Provide the (x, y) coordinate of the cell's center where the given text is located.  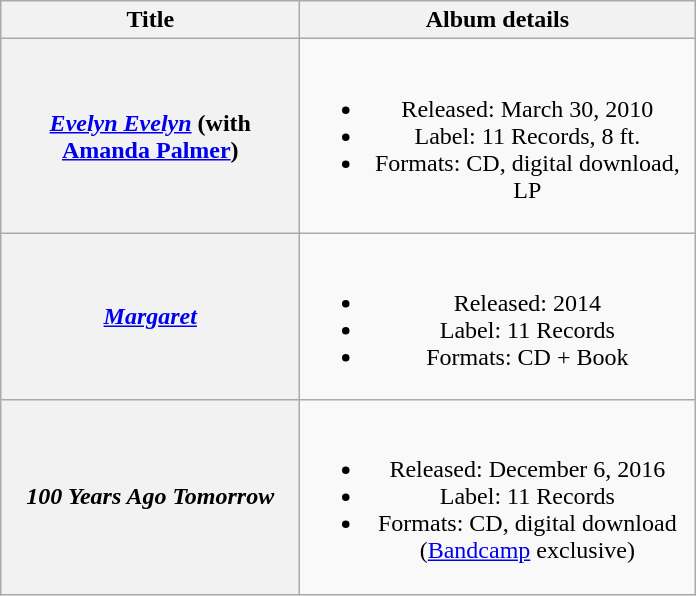
Album details (498, 20)
100 Years Ago Tomorrow (150, 497)
Released: 2014Label: 11 RecordsFormats: CD + Book (498, 316)
Title (150, 20)
Released: December 6, 2016Label: 11 RecordsFormats: CD, digital download (Bandcamp exclusive) (498, 497)
Evelyn Evelyn (with Amanda Palmer) (150, 136)
Released: March 30, 2010Label: 11 Records, 8 ft.Formats: CD, digital download, LP (498, 136)
Margaret (150, 316)
